For the text-containing cell, return its midpoint in (X, Y) coordinate format. 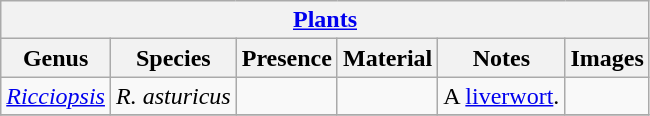
R. asturicus (173, 96)
Material (387, 58)
A liverwort. (502, 96)
Presence (286, 58)
Images (607, 58)
Species (173, 58)
Genus (56, 58)
Plants (326, 20)
Notes (502, 58)
Ricciopsis (56, 96)
